From the cell containing the given text, extract its center point as [x, y] coordinate. 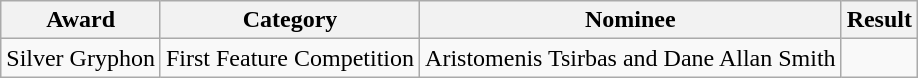
Aristomenis Tsirbas and Dane Allan Smith [631, 58]
Result [879, 20]
Award [81, 20]
Silver Gryphon [81, 58]
Category [290, 20]
Nominee [631, 20]
First Feature Competition [290, 58]
